Provide the (X, Y) coordinate of the cell's center where the given text is located.  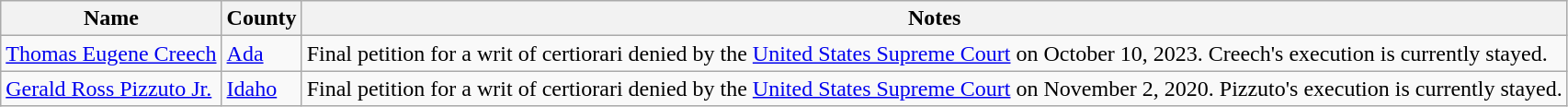
Idaho (261, 89)
Final petition for a writ of certiorari denied by the United States Supreme Court on October 10, 2023. Creech's execution is currently stayed. (934, 53)
Final petition for a writ of certiorari denied by the United States Supreme Court on November 2, 2020. Pizzuto's execution is currently stayed. (934, 89)
County (261, 18)
Ada (261, 53)
Name (111, 18)
Notes (934, 18)
Thomas Eugene Creech (111, 53)
Gerald Ross Pizzuto Jr. (111, 89)
